Output the (x, y) coordinate of the center of the cell containing the given text.  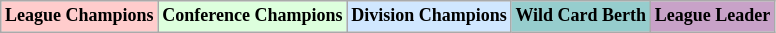
Wild Card Berth (580, 16)
Division Champions (429, 16)
Conference Champions (252, 16)
League Champions (80, 16)
League Leader (712, 16)
